Search for the cell housing the specified text and yield its [X, Y] center coordinate. 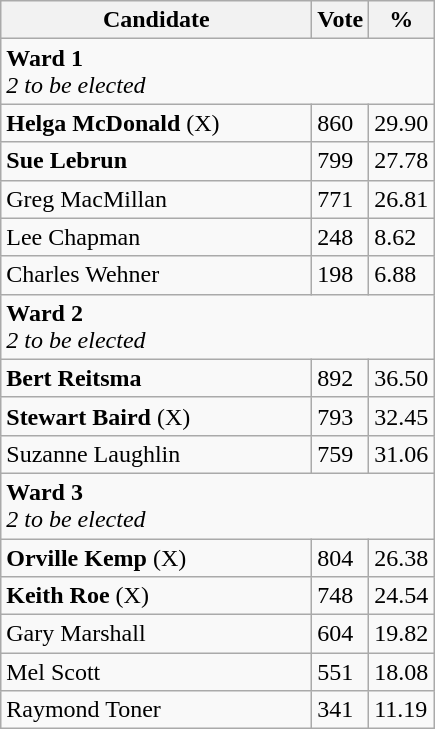
Orville Kemp (X) [156, 557]
27.78 [402, 161]
799 [340, 161]
Vote [340, 20]
Ward 3 2 to be elected [218, 506]
Candidate [156, 20]
Stewart Baird (X) [156, 416]
19.82 [402, 634]
198 [340, 275]
804 [340, 557]
Ward 2 2 to be elected [218, 326]
248 [340, 237]
Bert Reitsma [156, 378]
793 [340, 416]
Lee Chapman [156, 237]
892 [340, 378]
Raymond Toner [156, 710]
860 [340, 123]
Sue Lebrun [156, 161]
604 [340, 634]
748 [340, 596]
36.50 [402, 378]
Mel Scott [156, 672]
31.06 [402, 454]
Suzanne Laughlin [156, 454]
Charles Wehner [156, 275]
11.19 [402, 710]
Helga McDonald (X) [156, 123]
551 [340, 672]
26.38 [402, 557]
6.88 [402, 275]
771 [340, 199]
Keith Roe (X) [156, 596]
759 [340, 454]
29.90 [402, 123]
32.45 [402, 416]
Greg MacMillan [156, 199]
8.62 [402, 237]
341 [340, 710]
Gary Marshall [156, 634]
18.08 [402, 672]
26.81 [402, 199]
24.54 [402, 596]
% [402, 20]
Ward 1 2 to be elected [218, 72]
